Capture the cell that displays the provided text and extract its (x, y) central coordinate. 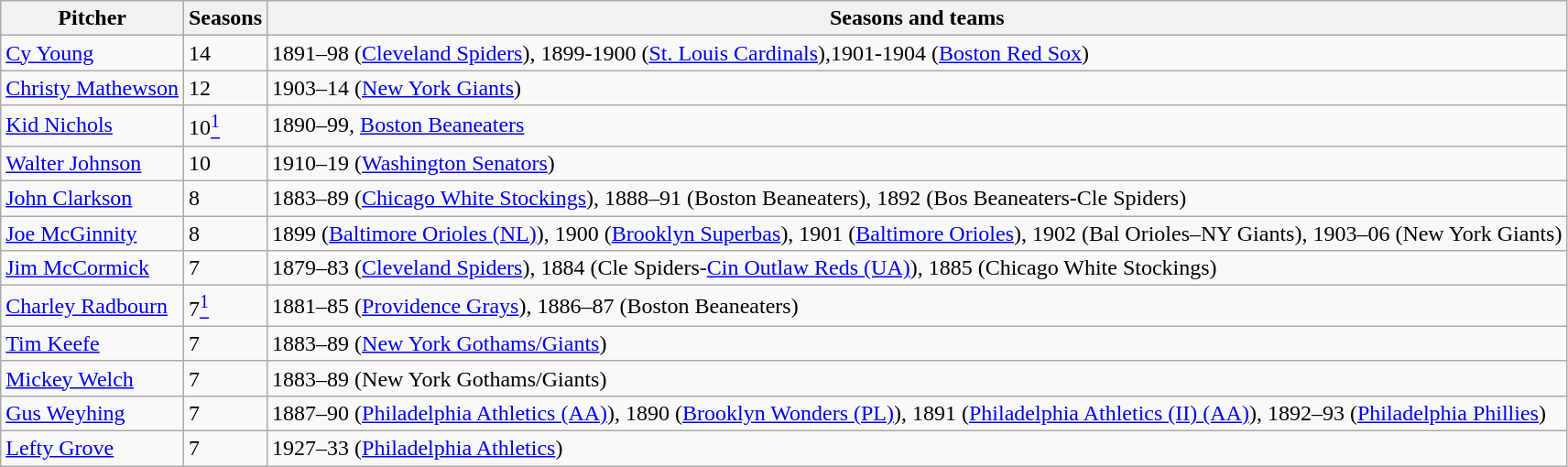
Cy Young (93, 53)
1927–33 (Philadelphia Athletics) (918, 448)
Charley Radbourn (93, 306)
101 (225, 126)
Lefty Grove (93, 448)
1881–85 (Providence Grays), 1886–87 (Boston Beaneaters) (918, 306)
10 (225, 163)
1883–89 (Chicago White Stockings), 1888–91 (Boston Beaneaters), 1892 (Bos Beaneaters-Cle Spiders) (918, 199)
Jim McCormick (93, 268)
Pitcher (93, 18)
Gus Weyhing (93, 413)
Joe McGinnity (93, 233)
1891–98 (Cleveland Spiders), 1899-1900 (St. Louis Cardinals),1901-1904 (Boston Red Sox) (918, 53)
Mickey Welch (93, 378)
Seasons (225, 18)
1887–90 (Philadelphia Athletics (AA)), 1890 (Brooklyn Wonders (PL)), 1891 (Philadelphia Athletics (II) (AA)), 1892–93 (Philadelphia Phillies) (918, 413)
1903–14 (New York Giants) (918, 88)
71 (225, 306)
Walter Johnson (93, 163)
Seasons and teams (918, 18)
Tim Keefe (93, 343)
1890–99, Boston Beaneaters (918, 126)
1879–83 (Cleveland Spiders), 1884 (Cle Spiders-Cin Outlaw Reds (UA)), 1885 (Chicago White Stockings) (918, 268)
12 (225, 88)
1910–19 (Washington Senators) (918, 163)
1899 (Baltimore Orioles (NL)), 1900 (Brooklyn Superbas), 1901 (Baltimore Orioles), 1902 (Bal Orioles–NY Giants), 1903–06 (New York Giants) (918, 233)
Kid Nichols (93, 126)
14 (225, 53)
John Clarkson (93, 199)
Christy Mathewson (93, 88)
